Capture the cell that displays the provided text and extract its (x, y) central coordinate. 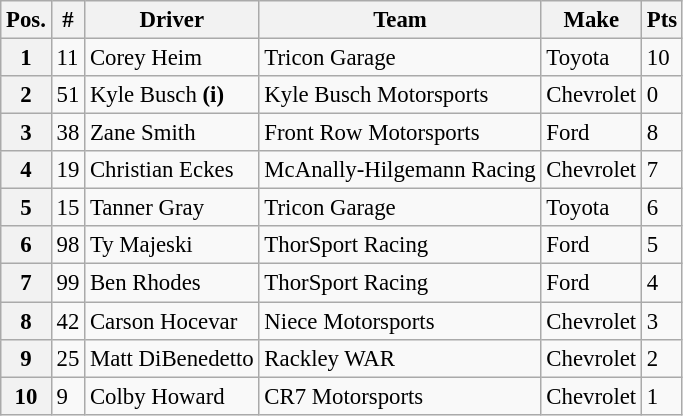
Rackley WAR (400, 358)
Make (591, 20)
Colby Howard (172, 396)
# (68, 20)
Front Row Motorsports (400, 133)
Zane Smith (172, 133)
42 (68, 321)
38 (68, 133)
Christian Eckes (172, 170)
98 (68, 245)
Pos. (26, 20)
Tanner Gray (172, 208)
99 (68, 283)
19 (68, 170)
15 (68, 208)
Carson Hocevar (172, 321)
25 (68, 358)
Pts (662, 20)
Matt DiBenedetto (172, 358)
Ben Rhodes (172, 283)
11 (68, 58)
Kyle Busch (i) (172, 95)
51 (68, 95)
CR7 Motorsports (400, 396)
Niece Motorsports (400, 321)
Ty Majeski (172, 245)
Team (400, 20)
Corey Heim (172, 58)
Kyle Busch Motorsports (400, 95)
0 (662, 95)
McAnally-Hilgemann Racing (400, 170)
Driver (172, 20)
